Return the [X, Y] coordinate for the center point of the cell that contains the specified text.  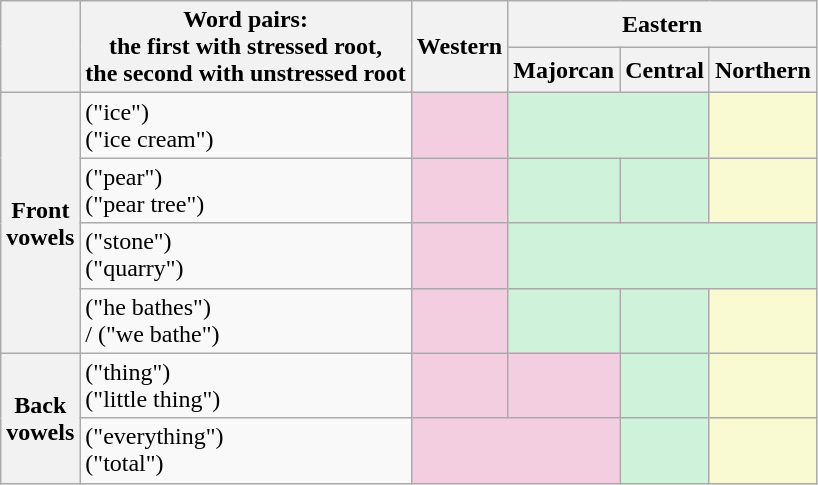
Word pairs:the first with stressed root,the second with unstressed root [246, 47]
Central [665, 70]
Western [459, 47]
("stone") ("quarry") [246, 256]
("he bathes")/ ("we bathe") [246, 320]
Backvowels [40, 418]
Majorcan [564, 70]
("ice") ("ice cream") [246, 126]
Frontvowels [40, 223]
Eastern [662, 24]
("pear") ("pear tree") [246, 190]
Northern [762, 70]
("thing") ("little thing") [246, 386]
("everything") ("total") [246, 450]
